Provide the (X, Y) coordinate of the cell's center where the given text is located.  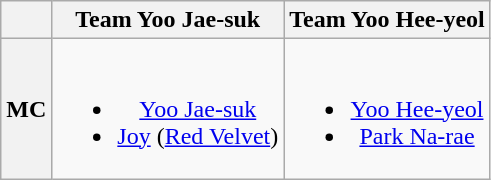
Team Yoo Hee-yeol (388, 20)
Yoo Hee-yeolPark Na-rae (388, 109)
Yoo Jae-sukJoy (Red Velvet) (168, 109)
Team Yoo Jae-suk (168, 20)
MC (26, 109)
